Identify which cell holds the provided text, then report its (x, y) central coordinate. 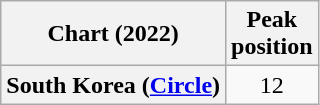
Peakposition (272, 34)
South Korea (Circle) (114, 85)
Chart (2022) (114, 34)
12 (272, 85)
